For the text-containing cell, return its midpoint in [X, Y] coordinate format. 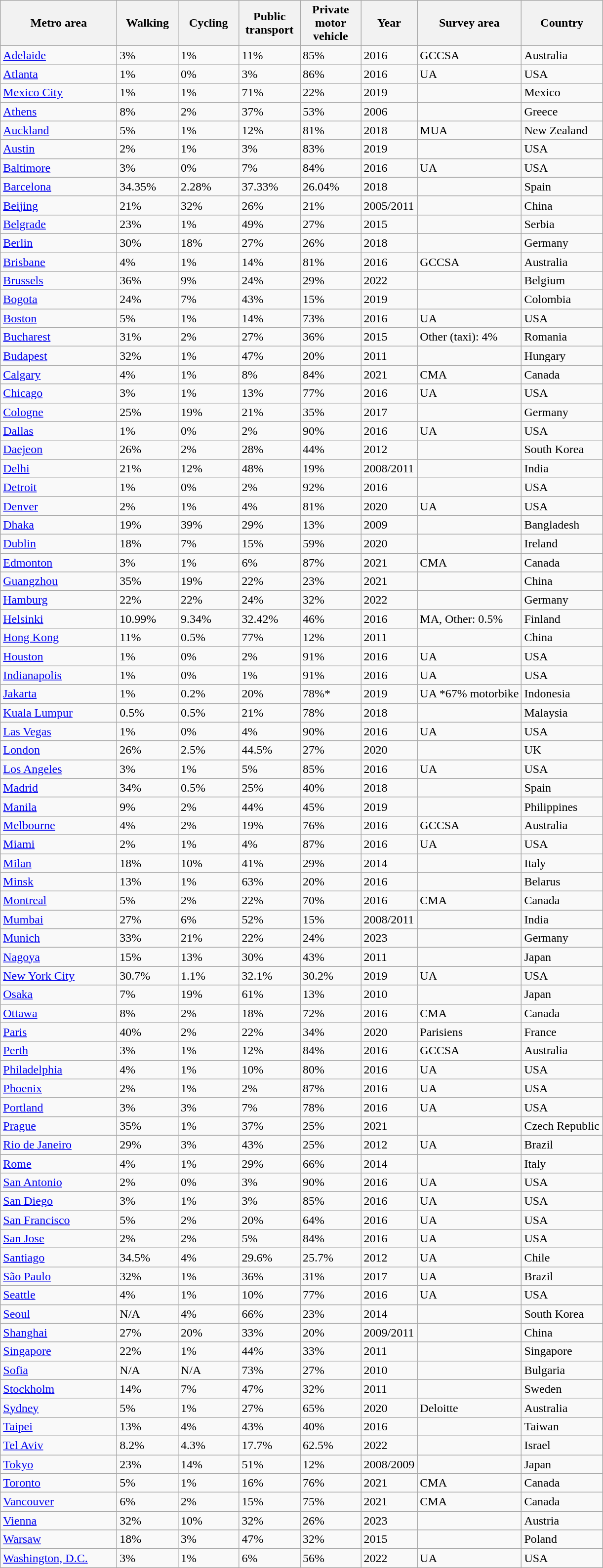
Chicago [59, 393]
Cologne [59, 412]
39% [208, 525]
2.28% [208, 187]
1.1% [208, 976]
80% [331, 1070]
63% [270, 882]
Brisbane [59, 262]
Santiago [59, 1258]
28% [270, 450]
30.7% [148, 976]
Athens [59, 112]
65% [331, 1408]
Phoenix [59, 1088]
Philadelphia [59, 1070]
London [59, 750]
Houston [59, 656]
Hamburg [59, 600]
Baltimore [59, 168]
Atlanta [59, 74]
Belarus [562, 882]
Nagoya [59, 957]
Bangladesh [562, 525]
4.3% [208, 1445]
Adelaide [59, 55]
Madrid [59, 788]
Las Vegas [59, 731]
Denver [59, 506]
Dallas [59, 431]
Mexico City [59, 93]
Private motor vehicle [331, 23]
Seoul [59, 1314]
10.99% [148, 619]
Other (taxi): 4% [469, 337]
Barcelona [59, 187]
Manila [59, 806]
Minsk [59, 882]
Israel [562, 1445]
2009/2011 [389, 1333]
San Francisco [59, 1220]
UA *67% motorbike [469, 694]
52% [270, 919]
Helsinki [59, 619]
Prague [59, 1126]
Parisiens [469, 1032]
34.35% [148, 187]
2008/2009 [389, 1464]
Dhaka [59, 525]
Beijing [59, 205]
Belgrade [59, 224]
2009 [389, 525]
Bogota [59, 300]
MA, Other: 0.5% [469, 619]
Country [562, 23]
Miami [59, 844]
Cycling [208, 23]
Boston [59, 318]
Indonesia [562, 694]
New York City [59, 976]
2005/2011 [389, 205]
Sofia [59, 1370]
92% [331, 487]
Chile [562, 1258]
64% [331, 1220]
UK [562, 750]
Greece [562, 112]
Daejeon [59, 450]
France [562, 1032]
Munich [59, 938]
Sydney [59, 1408]
86% [331, 74]
Hungary [562, 356]
Paris [59, 1032]
32.42% [270, 619]
Serbia [562, 224]
70% [331, 901]
Kuala Lumpur [59, 713]
Brussels [59, 281]
Auckland [59, 130]
Rio de Janeiro [59, 1145]
Belgium [562, 281]
48% [270, 468]
34.5% [148, 1258]
Tel Aviv [59, 1445]
Survey area [469, 23]
Budapest [59, 356]
75% [331, 1502]
Poland [562, 1539]
Taipei [59, 1426]
Edmonton [59, 562]
26.04% [331, 187]
59% [331, 543]
2.5% [208, 750]
Los Angeles [59, 769]
8.2% [148, 1445]
MUA [469, 130]
Tokyo [59, 1464]
Berlin [59, 243]
41% [270, 863]
78%* [331, 694]
San Jose [59, 1239]
Warsaw [59, 1539]
9.34% [208, 619]
45% [331, 806]
Guangzhou [59, 581]
Vancouver [59, 1502]
Philippines [562, 806]
Seattle [59, 1295]
83% [331, 149]
Calgary [59, 375]
32.1% [270, 976]
16% [270, 1483]
Mumbai [59, 919]
Bulgaria [562, 1370]
Milan [59, 863]
0.2% [208, 694]
Czech Republic [562, 1126]
Deloitte [469, 1408]
51% [270, 1464]
Jakarta [59, 694]
New Zealand [562, 130]
37.33% [270, 187]
Sweden [562, 1389]
Austin [59, 149]
25.7% [331, 1258]
Shanghai [59, 1333]
Bucharest [59, 337]
Public transport [270, 23]
Perth [59, 1051]
46% [331, 619]
Mexico [562, 93]
Portland [59, 1107]
Metro area [59, 23]
Toronto [59, 1483]
30.2% [331, 976]
56% [331, 1558]
Osaka [59, 994]
72% [331, 1013]
17.7% [270, 1445]
53% [331, 112]
61% [270, 994]
Taiwan [562, 1426]
62.5% [331, 1445]
Ireland [562, 543]
Walking [148, 23]
49% [270, 224]
Romania [562, 337]
San Diego [59, 1201]
São Paulo [59, 1276]
Delhi [59, 468]
2006 [389, 112]
Colombia [562, 300]
Rome [59, 1163]
Washington, D.C. [59, 1558]
71% [270, 93]
Montreal [59, 901]
Malaysia [562, 713]
Melbourne [59, 825]
Dublin [59, 543]
Stockholm [59, 1389]
Year [389, 23]
Ottawa [59, 1013]
Indianapolis [59, 675]
Hong Kong [59, 638]
Finland [562, 619]
San Antonio [59, 1183]
Austria [562, 1521]
29.6% [270, 1258]
Vienna [59, 1521]
44.5% [270, 750]
Detroit [59, 487]
